For the text-containing cell, return its midpoint in [x, y] coordinate format. 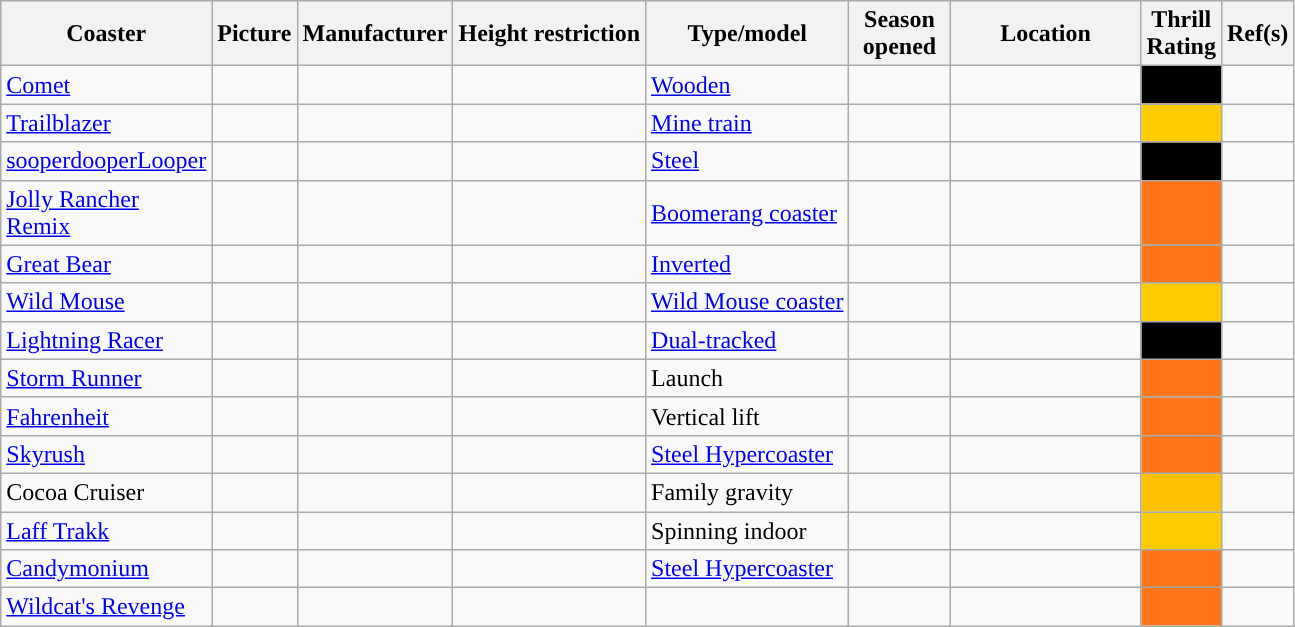
Wooden [748, 85]
Storm Runner [106, 378]
ThrillRating [1181, 34]
Boomerang coaster [748, 212]
Dual-tracked [748, 340]
Jolly Rancher Remix [106, 212]
Trailblazer [106, 123]
sooperdooperLooper [106, 161]
Spinning indoor [748, 531]
Family gravity [748, 492]
Ref(s) [1257, 34]
Fahrenheit [106, 416]
Candymonium [106, 569]
Steel [748, 161]
Location [1046, 34]
Lightning Racer [106, 340]
Coaster [106, 34]
Comet [106, 85]
Mine train [748, 123]
Height restriction [550, 34]
Vertical lift [748, 416]
Laff Trakk [106, 531]
Skyrush [106, 454]
Manufacturer [375, 34]
Wildcat's Revenge [106, 607]
Inverted [748, 264]
Cocoa Cruiser [106, 492]
Seasonopened [900, 34]
Great Bear [106, 264]
Wild Mouse [106, 302]
Launch [748, 378]
Picture [254, 34]
Type/model [748, 34]
Wild Mouse coaster [748, 302]
